Return the [X, Y] coordinate for the center point of the cell that contains the specified text.  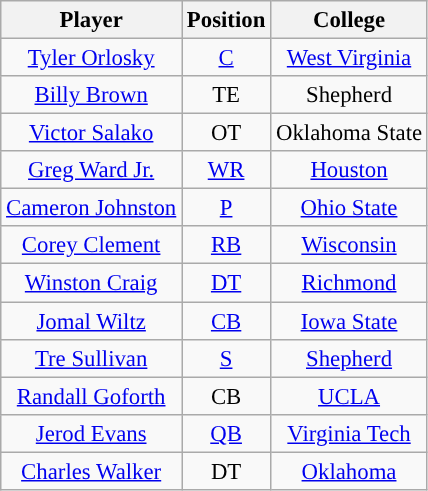
P [226, 208]
RB [226, 245]
Greg Ward Jr. [92, 170]
Iowa State [350, 321]
Cameron Johnston [92, 208]
Victor Salako [92, 133]
Tyler Orlosky [92, 58]
Jerod Evans [92, 433]
Richmond [350, 283]
QB [226, 433]
Oklahoma State [350, 133]
Billy Brown [92, 95]
Jomal Wiltz [92, 321]
Houston [350, 170]
TE [226, 95]
Randall Goforth [92, 396]
C [226, 58]
S [226, 358]
Player [92, 20]
Ohio State [350, 208]
West Virginia [350, 58]
OT [226, 133]
Tre Sullivan [92, 358]
WR [226, 170]
Virginia Tech [350, 433]
Charles Walker [92, 471]
College [350, 20]
Corey Clement [92, 245]
Wisconsin [350, 245]
UCLA [350, 396]
Position [226, 20]
Winston Craig [92, 283]
Oklahoma [350, 471]
